Return the [x, y] coordinate for the center point of the cell that contains the specified text.  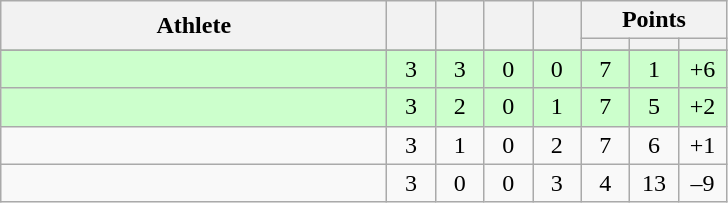
5 [654, 107]
+6 [702, 69]
13 [654, 183]
6 [654, 145]
Athlete [194, 26]
4 [606, 183]
–9 [702, 183]
+1 [702, 145]
Points [654, 20]
+2 [702, 107]
